Return [X, Y] of the center of cell containing provided text 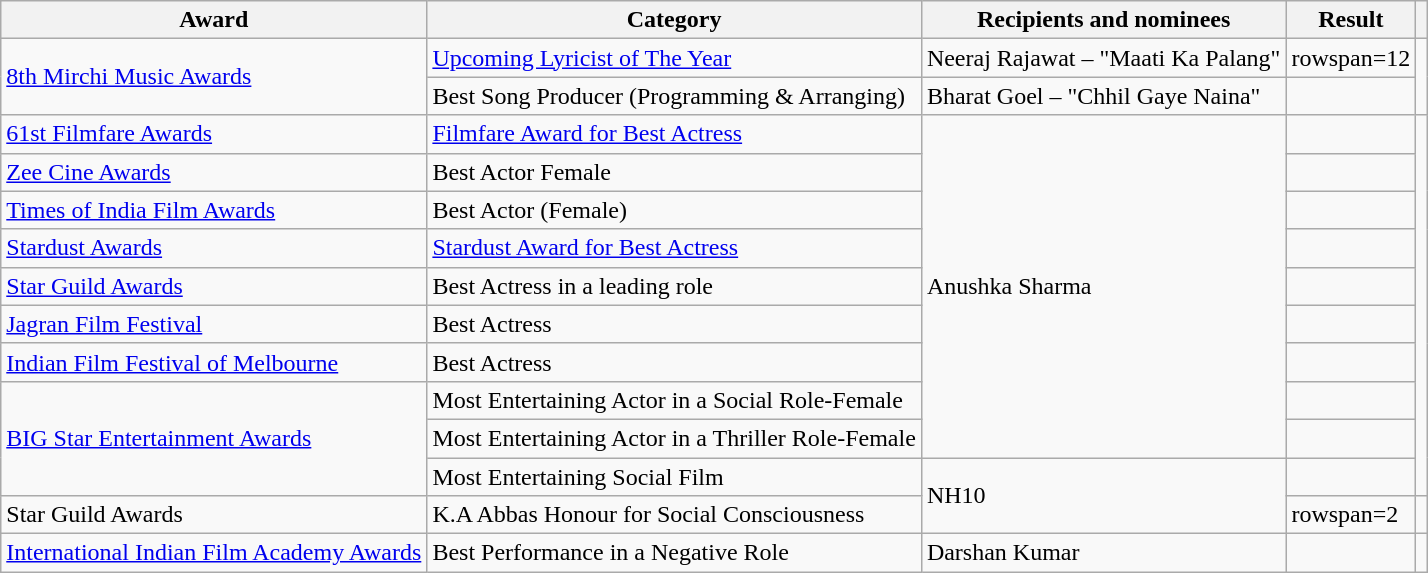
rowspan=2 [1351, 515]
Darshan Kumar [1104, 553]
Best Actor Female [674, 172]
Anushka Sharma [1104, 286]
Bharat Goel – "Chhil Gaye Naina" [1104, 96]
Best Performance in a Negative Role [674, 553]
Best Song Producer (Programming & Arranging) [674, 96]
Upcoming Lyricist of The Year [674, 58]
Most Entertaining Actor in a Thriller Role-Female [674, 438]
Stardust Award for Best Actress [674, 248]
Stardust Awards [214, 248]
K.A Abbas Honour for Social Consciousness [674, 515]
Neeraj Rajawat – "Maati Ka Palang" [1104, 58]
Filmfare Award for Best Actress [674, 134]
rowspan=12 [1351, 58]
Best Actor (Female) [674, 210]
Recipients and nominees [1104, 20]
Jagran Film Festival [214, 324]
NH10 [1104, 496]
61st Filmfare Awards [214, 134]
Times of India Film Awards [214, 210]
Result [1351, 20]
Most Entertaining Social Film [674, 477]
International Indian Film Academy Awards [214, 553]
Zee Cine Awards [214, 172]
Indian Film Festival of Melbourne [214, 362]
Most Entertaining Actor in a Social Role-Female [674, 400]
Award [214, 20]
8th Mirchi Music Awards [214, 77]
BIG Star Entertainment Awards [214, 438]
Category [674, 20]
Best Actress in a leading role [674, 286]
